For the text-containing cell, return its midpoint in (X, Y) coordinate format. 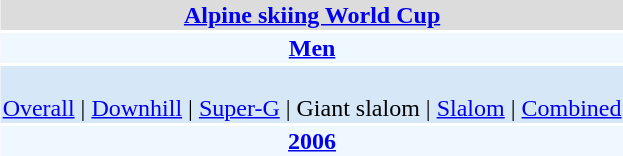
Men (312, 48)
2006 (312, 141)
Overall | Downhill | Super-G | Giant slalom | Slalom | Combined (312, 94)
Alpine skiing World Cup (312, 15)
